Detect which cell encompasses the target text, then output its [X, Y] center coordinate. 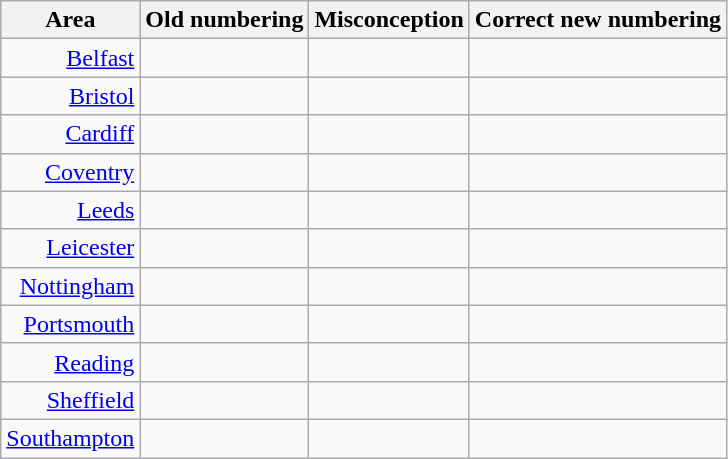
Reading [70, 362]
Nottingham [70, 286]
Cardiff [70, 134]
Old numbering [224, 20]
Coventry [70, 172]
Belfast [70, 58]
Correct new numbering [598, 20]
Misconception [389, 20]
Southampton [70, 438]
Bristol [70, 96]
Portsmouth [70, 324]
Leicester [70, 248]
Sheffield [70, 400]
Area [70, 20]
Leeds [70, 210]
